Provide the [X, Y] coordinate of the cell's center where the given text is located.  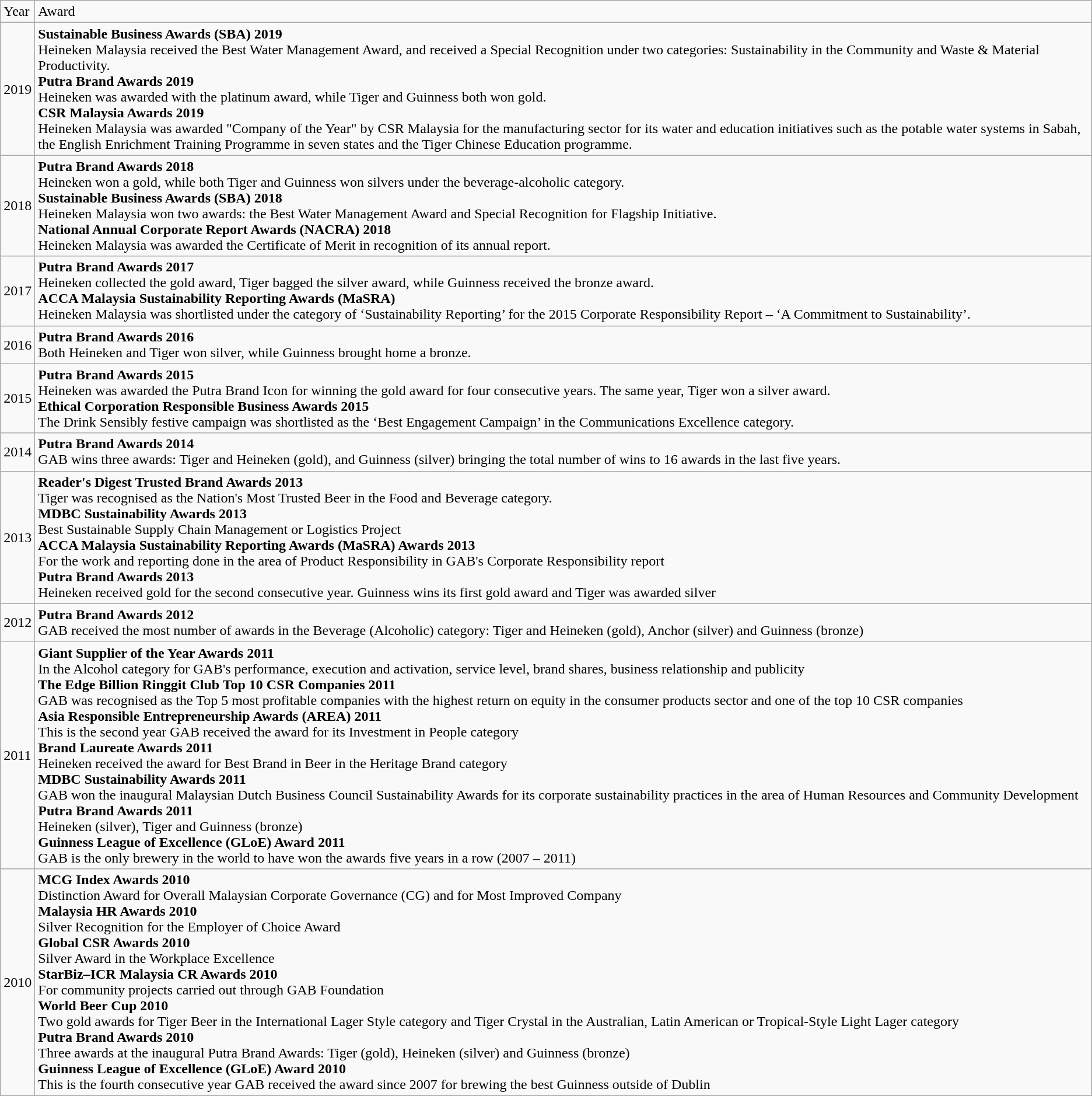
2012 [17, 622]
2017 [17, 291]
2019 [17, 89]
2011 [17, 755]
Year [17, 12]
2015 [17, 398]
2014 [17, 452]
Putra Brand Awards 2016Both Heineken and Tiger won silver, while Guinness brought home a bronze. [563, 344]
2016 [17, 344]
2013 [17, 537]
2010 [17, 982]
2018 [17, 205]
Award [563, 12]
